Output the (X, Y) coordinate of the center of the cell containing the given text.  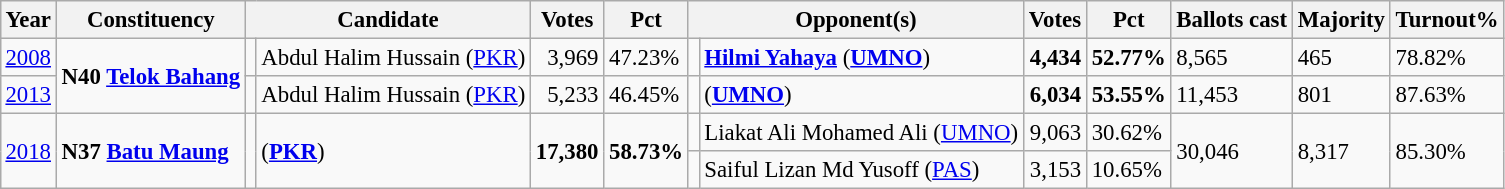
Liakat Ali Mohamed Ali (UMNO) (861, 133)
78.82% (1447, 57)
Majority (1341, 20)
Turnout% (1447, 20)
87.63% (1447, 95)
(UMNO) (861, 95)
2008 (28, 57)
2018 (28, 152)
N40 Telok Bahang (150, 76)
11,453 (1232, 95)
8,565 (1232, 57)
30,046 (1232, 152)
9,063 (1054, 133)
10.65% (1128, 170)
(PKR) (393, 152)
465 (1341, 57)
N37 Batu Maung (150, 152)
6,034 (1054, 95)
53.55% (1128, 95)
Constituency (150, 20)
Opponent(s) (856, 20)
5,233 (568, 95)
Saiful Lizan Md Yusoff (PAS) (861, 170)
Candidate (388, 20)
8,317 (1341, 152)
3,969 (568, 57)
4,434 (1054, 57)
85.30% (1447, 152)
46.45% (646, 95)
17,380 (568, 152)
Ballots cast (1232, 20)
3,153 (1054, 170)
Hilmi Yahaya (UMNO) (861, 57)
801 (1341, 95)
Year (28, 20)
58.73% (646, 152)
2013 (28, 95)
52.77% (1128, 57)
30.62% (1128, 133)
47.23% (646, 57)
